From the cell containing the given text, extract its center point as [X, Y] coordinate. 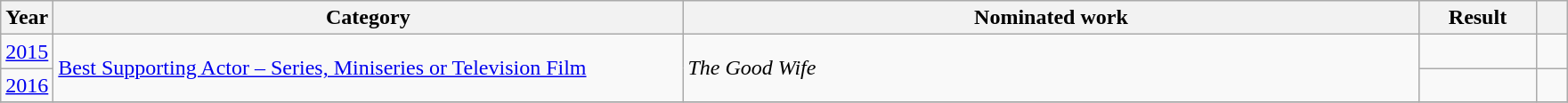
2016 [27, 85]
Result [1478, 18]
Category [369, 18]
Year [27, 18]
2015 [27, 51]
The Good Wife [1051, 68]
Best Supporting Actor – Series, Miniseries or Television Film [369, 68]
Nominated work [1051, 18]
